Search for the cell housing the specified text and yield its [x, y] center coordinate. 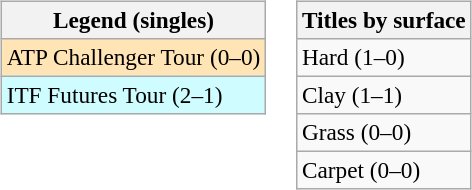
Carpet (0–0) [384, 171]
ATP Challenger Tour (0–0) [133, 57]
Hard (1–0) [384, 57]
ITF Futures Tour (2–1) [133, 95]
Grass (0–0) [384, 133]
Legend (singles) [133, 20]
Titles by surface [384, 20]
Clay (1–1) [384, 95]
